Extract the [x, y] coordinate from the center of the cell holding the provided text.  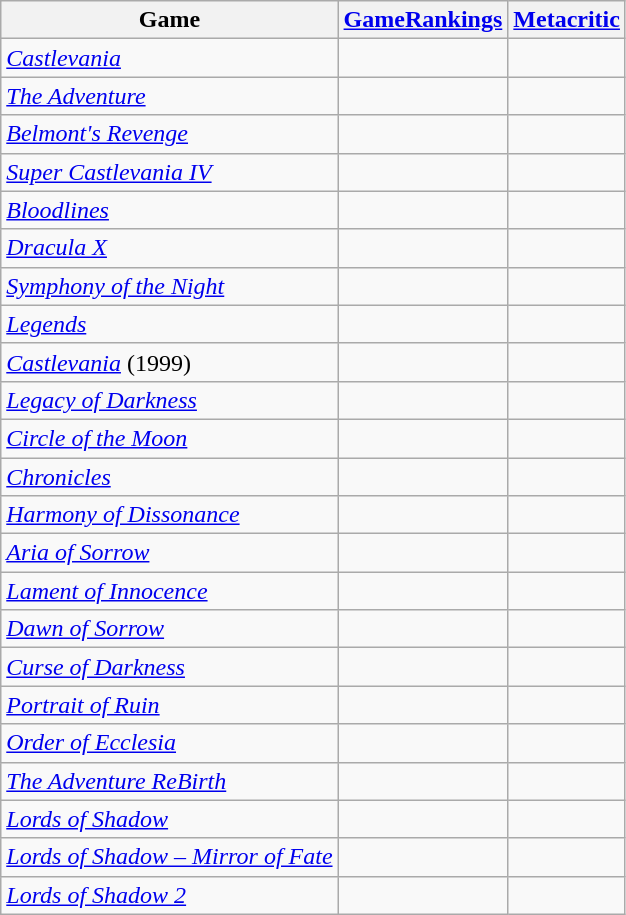
The Adventure ReBirth [170, 781]
Belmont's Revenge [170, 134]
Game [170, 20]
Lament of Innocence [170, 591]
Legends [170, 324]
Chronicles [170, 477]
Castlevania [170, 58]
GameRankings [423, 20]
Curse of Darkness [170, 667]
Circle of the Moon [170, 438]
Metacritic [567, 20]
Portrait of Ruin [170, 705]
The Adventure [170, 96]
Order of Ecclesia [170, 743]
Lords of Shadow 2 [170, 895]
Harmony of Dissonance [170, 515]
Aria of Sorrow [170, 553]
Dracula X [170, 248]
Lords of Shadow [170, 819]
Bloodlines [170, 210]
Symphony of the Night [170, 286]
Lords of Shadow – Mirror of Fate [170, 857]
Super Castlevania IV [170, 172]
Castlevania (1999) [170, 362]
Dawn of Sorrow [170, 629]
Legacy of Darkness [170, 400]
